Return [x, y] of the center of cell containing provided text 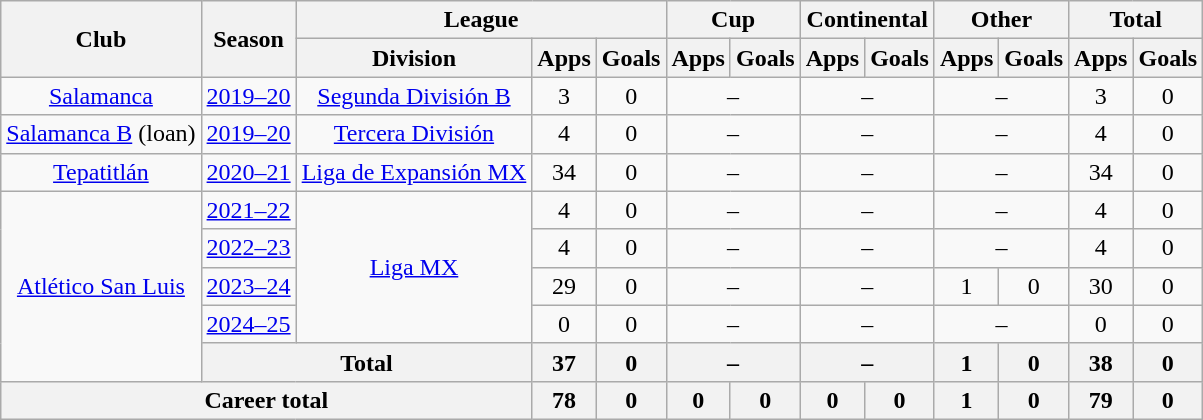
Salamanca B (loan) [101, 134]
Liga de Expansión MX [414, 172]
78 [564, 400]
Season [248, 39]
League [481, 20]
79 [1101, 400]
Tercera División [414, 134]
Atlético San Luis [101, 286]
38 [1101, 362]
Continental [867, 20]
29 [564, 286]
Segunda División B [414, 96]
Club [101, 39]
Liga MX [414, 267]
2024–25 [248, 324]
2022–23 [248, 248]
30 [1101, 286]
Other [1001, 20]
2020–21 [248, 172]
Cup [733, 20]
Salamanca [101, 96]
2021–22 [248, 210]
37 [564, 362]
Tepatitlán [101, 172]
2023–24 [248, 286]
Division [414, 58]
Career total [266, 400]
